Determine the (X, Y) coordinate at the center of the cell enclosing the given text.  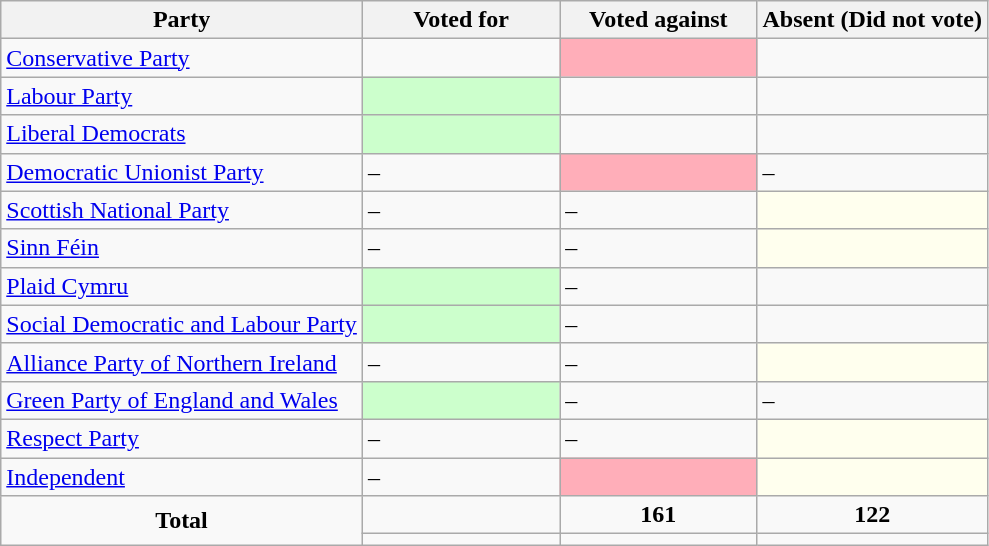
Alliance Party of Northern Ireland (182, 362)
Democratic Unionist Party (182, 172)
Labour Party (182, 96)
Green Party of England and Wales (182, 400)
Voted for (460, 20)
122 (872, 515)
Scottish National Party (182, 210)
Liberal Democrats (182, 134)
Respect Party (182, 438)
Total (182, 520)
Sinn Féin (182, 248)
Independent (182, 477)
Voted against (658, 20)
Absent (Did not vote) (872, 20)
Social Democratic and Labour Party (182, 324)
161 (658, 515)
Conservative Party (182, 58)
Plaid Cymru (182, 286)
Party (182, 20)
